Scan for the cell matching the given text and deliver its [x, y] coordinate at center. 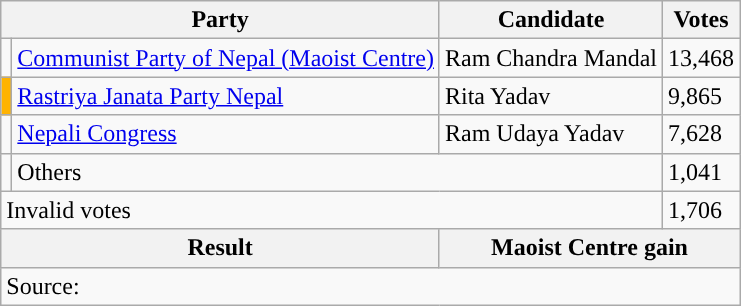
Nepali Congress [226, 134]
7,628 [700, 134]
Others [338, 172]
1,706 [700, 210]
Rastriya Janata Party Nepal [226, 96]
Party [220, 20]
1,041 [700, 172]
Ram Udaya Yadav [550, 134]
Votes [700, 20]
Rita Yadav [550, 96]
Ram Chandra Mandal [550, 58]
Source: [370, 286]
Invalid votes [332, 210]
Communist Party of Nepal (Maoist Centre) [226, 58]
Result [220, 248]
13,468 [700, 58]
9,865 [700, 96]
Candidate [550, 20]
Maoist Centre gain [589, 248]
